From the cell containing the given text, extract its center point as (X, Y) coordinate. 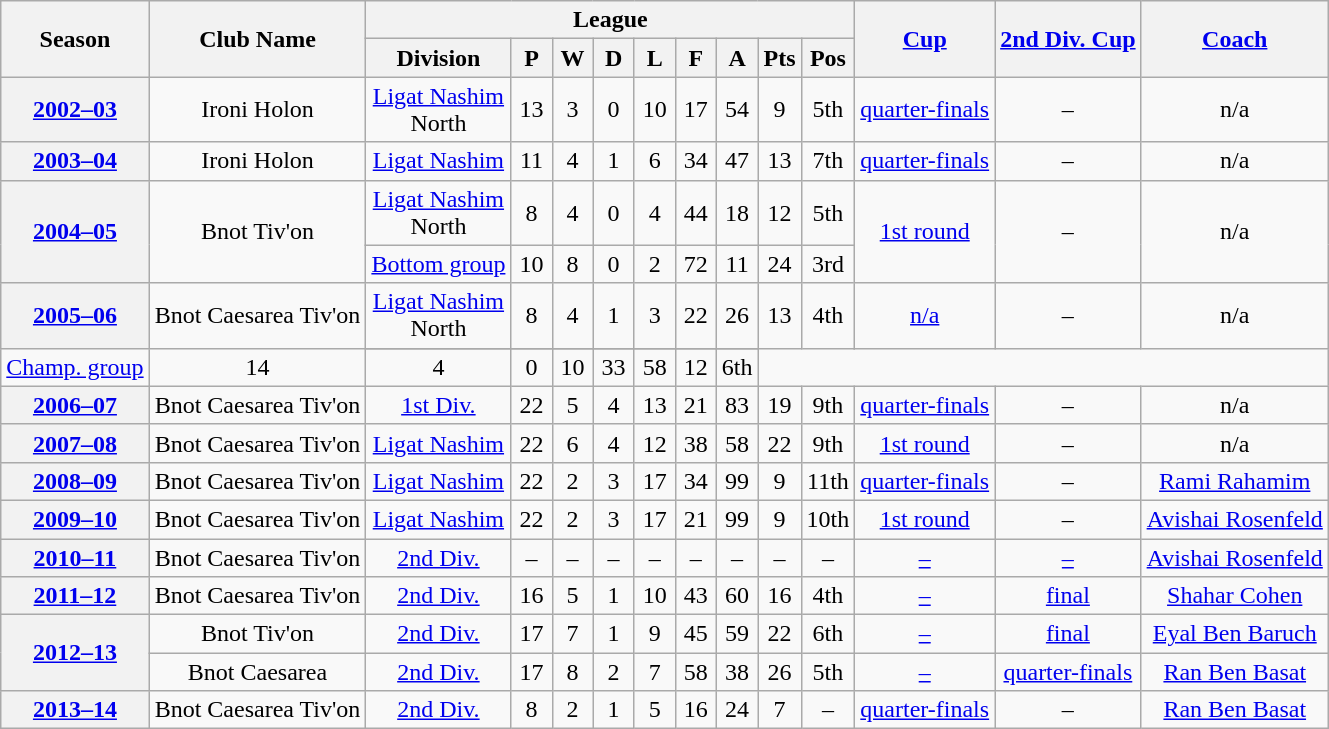
A (737, 58)
2nd Div. Cup (1068, 39)
Division (438, 58)
Pts (780, 58)
Champ. group (75, 367)
43 (696, 596)
3rd (828, 264)
2010–11 (75, 557)
2005–06 (75, 316)
Bnot Caesarea (258, 672)
2008–09 (75, 481)
10th (828, 519)
54 (737, 110)
L (654, 58)
2013–14 (75, 710)
60 (737, 596)
19 (780, 405)
D (614, 58)
7th (828, 161)
2006–07 (75, 405)
18 (737, 212)
F (696, 58)
44 (696, 212)
W (572, 58)
Shahar Cohen (1234, 596)
33 (614, 367)
Season (75, 39)
59 (737, 634)
2003–04 (75, 161)
2011–12 (75, 596)
2002–03 (75, 110)
83 (737, 405)
P (532, 58)
Eyal Ben Baruch (1234, 634)
2004–05 (75, 232)
2007–08 (75, 443)
1st Div. (438, 405)
Bottom group (438, 264)
45 (696, 634)
Rami Rahamim (1234, 481)
47 (737, 161)
Coach (1234, 39)
72 (696, 264)
2009–10 (75, 519)
2012–13 (75, 653)
Pos (828, 58)
League (610, 20)
Cup (925, 39)
14 (258, 367)
Club Name (258, 39)
11th (828, 481)
